Return the (X, Y) coordinate for the center point of the cell that contains the specified text.  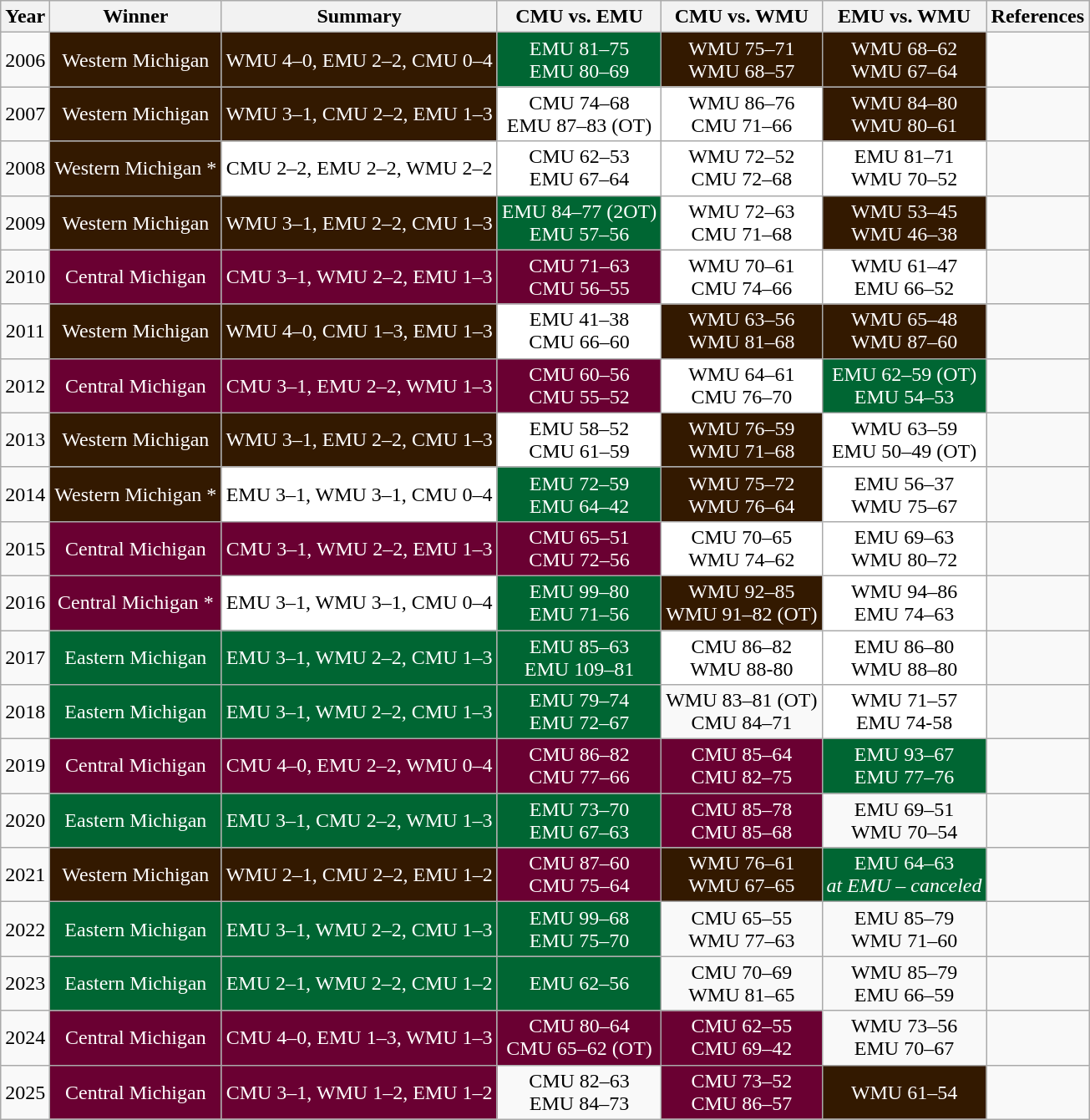
WMU 72–52CMU 72–68 (742, 169)
EMU 41–38CMU 66–60 (579, 331)
2011 (25, 331)
2022 (25, 929)
CMU 4–0, EMU 1–3, WMU 1–3 (359, 1037)
WMU 61–47EMU 66–52 (904, 277)
References (1037, 17)
2021 (25, 875)
EMU 62–59 (OT)EMU 54–53 (904, 386)
Year (25, 17)
CMU 4–0, EMU 2–2, WMU 0–4 (359, 767)
WMU 83–81 (OT)CMU 84–71 (742, 712)
WMU 61–54 (904, 1092)
WMU 92–85WMU 91–82 (OT) (742, 603)
2013 (25, 439)
EMU 72–59EMU 64–42 (579, 494)
CMU 62–53EMU 67–64 (579, 169)
2014 (25, 494)
WMU 75–71WMU 68–57 (742, 60)
WMU 76–59WMU 71–68 (742, 439)
WMU 94–86EMU 74–63 (904, 603)
EMU 85–79WMU 71–60 (904, 929)
WMU 4–0, EMU 2–2, CMU 0–4 (359, 60)
CMU 85–78CMU 85–68 (742, 820)
Central Michigan * (135, 603)
WMU 63–56WMU 81–68 (742, 331)
WMU 2–1, CMU 2–2, EMU 1–2 (359, 875)
2020 (25, 820)
CMU vs. EMU (579, 17)
EMU 2–1, WMU 2–2, CMU 1–2 (359, 984)
WMU 3–1, CMU 2–2, EMU 1–3 (359, 114)
EMU 3–1, CMU 2–2, WMU 1–3 (359, 820)
WMU 4–0, CMU 1–3, EMU 1–3 (359, 331)
EMU 99–68EMU 75–70 (579, 929)
WMU 68–62WMU 67–64 (904, 60)
CMU vs. WMU (742, 17)
CMU 3–1, WMU 1–2, EMU 1–2 (359, 1092)
2008 (25, 169)
CMU 3–1, EMU 2–2, WMU 1–3 (359, 386)
EMU 73–70EMU 67–63 (579, 820)
CMU 71–63CMU 56–55 (579, 277)
EMU 69–51WMU 70–54 (904, 820)
2016 (25, 603)
CMU 62–55CMU 69–42 (742, 1037)
CMU 70–65WMU 74–62 (742, 548)
Winner (135, 17)
WMU 70–61CMU 74–66 (742, 277)
EMU 93–67EMU 77–76 (904, 767)
EMU 81–75EMU 80–69 (579, 60)
CMU 74–68EMU 87–83 (OT) (579, 114)
CMU 2–2, EMU 2–2, WMU 2–2 (359, 169)
EMU 69–63WMU 80–72 (904, 548)
WMU 86–76CMU 71–66 (742, 114)
2024 (25, 1037)
WMU 71–57EMU 74-58 (904, 712)
2015 (25, 548)
WMU 65–48WMU 87–60 (904, 331)
EMU vs. WMU (904, 17)
EMU 58–52CMU 61–59 (579, 439)
CMU 65–51CMU 72–56 (579, 548)
CMU 82–63EMU 84–73 (579, 1092)
CMU 73–52CMU 86–57 (742, 1092)
WMU 73–56EMU 70–67 (904, 1037)
Summary (359, 17)
EMU 79–74EMU 72–67 (579, 712)
EMU 62–56 (579, 984)
2019 (25, 767)
2009 (25, 222)
2025 (25, 1092)
WMU 75–72WMU 76–64 (742, 494)
CMU 86–82CMU 77–66 (579, 767)
WMU 72–63CMU 71–68 (742, 222)
CMU 65–55WMU 77–63 (742, 929)
2017 (25, 656)
2006 (25, 60)
WMU 63–59EMU 50–49 (OT) (904, 439)
CMU 85–64CMU 82–75 (742, 767)
2018 (25, 712)
WMU 76–61WMU 67–65 (742, 875)
CMU 86–82WMU 88-80 (742, 656)
CMU 80–64CMU 65–62 (OT) (579, 1037)
2010 (25, 277)
2023 (25, 984)
2007 (25, 114)
CMU 70–69WMU 81–65 (742, 984)
CMU 87–60CMU 75–64 (579, 875)
WMU 53–45WMU 46–38 (904, 222)
WMU 85–79EMU 66–59 (904, 984)
EMU 56–37WMU 75–67 (904, 494)
EMU 84–77 (2OT)EMU 57–56 (579, 222)
EMU 81–71WMU 70–52 (904, 169)
EMU 99–80EMU 71–56 (579, 603)
EMU 64–63at EMU – canceled (904, 875)
EMU 85–63EMU 109–81 (579, 656)
2012 (25, 386)
EMU 86–80WMU 88–80 (904, 656)
WMU 64–61CMU 76–70 (742, 386)
CMU 60–56CMU 55–52 (579, 386)
WMU 84–80WMU 80–61 (904, 114)
